Extract the (X, Y) coordinate from the center of the cell holding the provided text.  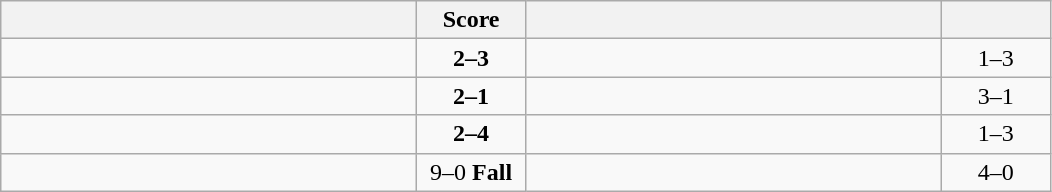
2–3 (472, 58)
3–1 (996, 96)
9–0 Fall (472, 172)
Score (472, 20)
2–1 (472, 96)
2–4 (472, 134)
4–0 (996, 172)
